Capture the cell that displays the provided text and extract its [X, Y] central coordinate. 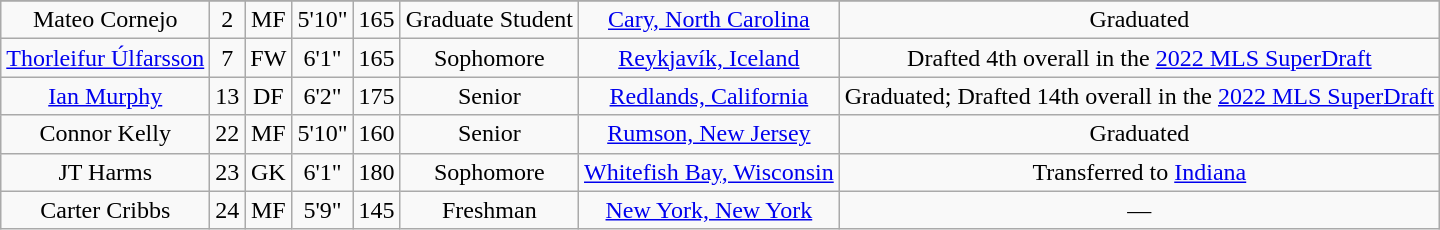
Ian Murphy [106, 96]
175 [376, 96]
Thorleifur Úlfarsson [106, 58]
23 [228, 172]
Carter Cribbs [106, 210]
Rumson, New Jersey [710, 134]
DF [268, 96]
2 [228, 20]
145 [376, 210]
180 [376, 172]
GK [268, 172]
— [1139, 210]
Mateo Cornejo [106, 20]
Freshman [489, 210]
22 [228, 134]
13 [228, 96]
Graduated; Drafted 14th overall in the 2022 MLS SuperDraft [1139, 96]
24 [228, 210]
FW [268, 58]
6'2" [322, 96]
Graduate Student [489, 20]
Reykjavík, Iceland [710, 58]
JT Harms [106, 172]
7 [228, 58]
Redlands, California [710, 96]
Cary, North Carolina [710, 20]
Transferred to Indiana [1139, 172]
New York, New York [710, 210]
Connor Kelly [106, 134]
Drafted 4th overall in the 2022 MLS SuperDraft [1139, 58]
5'9" [322, 210]
Whitefish Bay, Wisconsin [710, 172]
160 [376, 134]
